Capture the cell that displays the provided text and extract its [x, y] central coordinate. 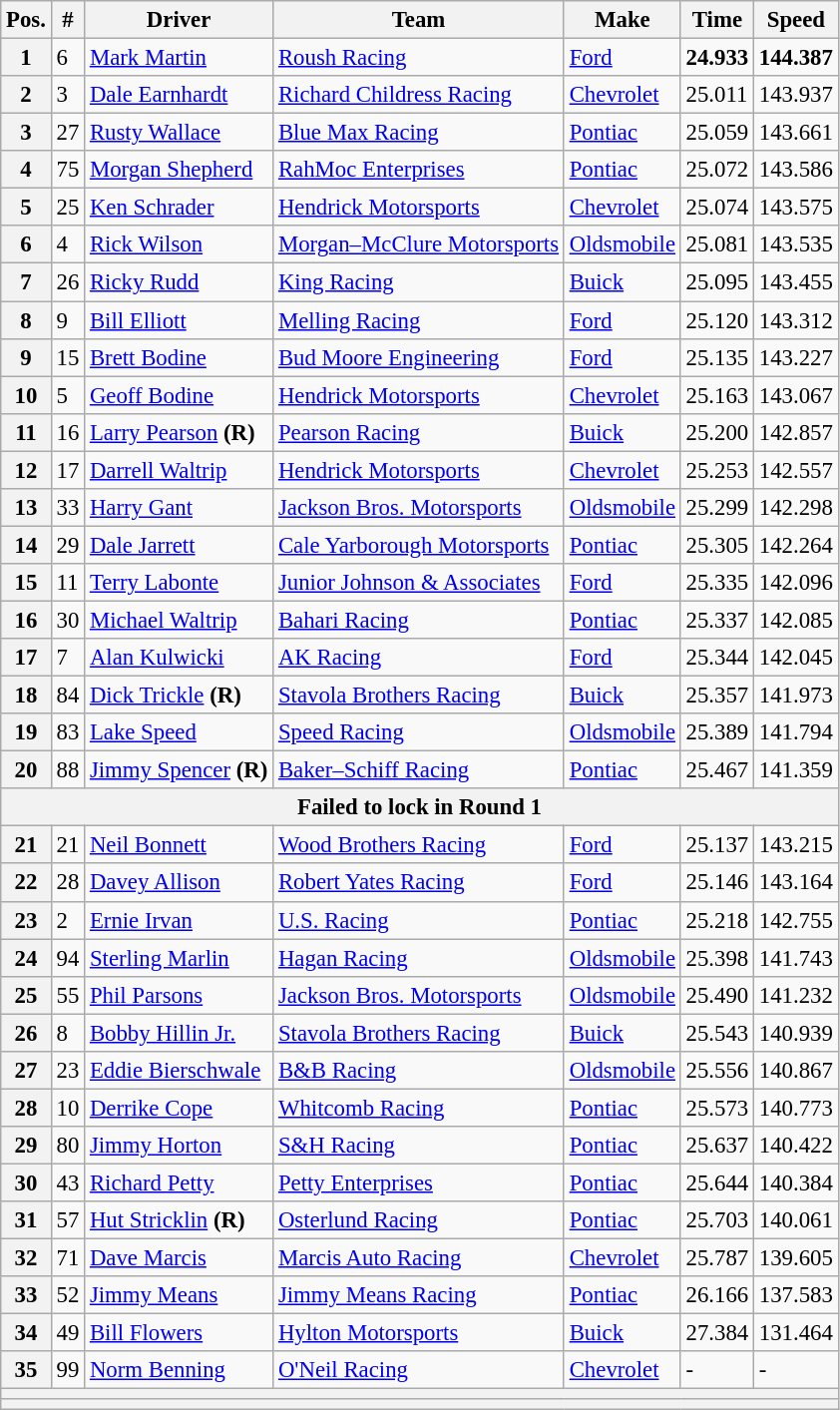
143.661 [796, 133]
Davey Allison [180, 883]
Dick Trickle (R) [180, 696]
Morgan–McClure Motorsports [419, 244]
Junior Johnson & Associates [419, 583]
Wood Brothers Racing [419, 845]
25.074 [716, 208]
141.232 [796, 995]
142.045 [796, 658]
143.215 [796, 845]
1 [26, 58]
24.933 [716, 58]
25.200 [716, 432]
Jimmy Horton [180, 1146]
O'Neil Racing [419, 1370]
Norm Benning [180, 1370]
Make [623, 20]
Larry Pearson (R) [180, 432]
131.464 [796, 1333]
Harry Gant [180, 508]
Dale Jarrett [180, 545]
22 [26, 883]
25.299 [716, 508]
84 [68, 696]
143.535 [796, 244]
57 [68, 1220]
25.644 [716, 1182]
34 [26, 1333]
Hagan Racing [419, 958]
94 [68, 958]
Jimmy Means Racing [419, 1295]
80 [68, 1146]
Cale Yarborough Motorsports [419, 545]
B&B Racing [419, 1071]
25.573 [716, 1108]
25.146 [716, 883]
Michael Waltrip [180, 620]
U.S. Racing [419, 920]
140.939 [796, 1033]
Eddie Bierschwale [180, 1071]
35 [26, 1370]
20 [26, 770]
25.703 [716, 1220]
Richard Childress Racing [419, 95]
Brett Bodine [180, 357]
RahMoc Enterprises [419, 170]
143.164 [796, 883]
Rick Wilson [180, 244]
24 [26, 958]
143.227 [796, 357]
Sterling Marlin [180, 958]
Dave Marcis [180, 1258]
143.586 [796, 170]
18 [26, 696]
25.389 [716, 732]
25.543 [716, 1033]
25.335 [716, 583]
Time [716, 20]
25.218 [716, 920]
25.095 [716, 282]
King Racing [419, 282]
Mark Martin [180, 58]
142.557 [796, 470]
Bahari Racing [419, 620]
140.422 [796, 1146]
25.120 [716, 320]
Pearson Racing [419, 432]
141.794 [796, 732]
88 [68, 770]
Petty Enterprises [419, 1182]
Bobby Hillin Jr. [180, 1033]
Pos. [26, 20]
143.312 [796, 320]
Hylton Motorsports [419, 1333]
142.298 [796, 508]
Dale Earnhardt [180, 95]
25.081 [716, 244]
Blue Max Racing [419, 133]
Richard Petty [180, 1182]
Geoff Bodine [180, 395]
Darrell Waltrip [180, 470]
19 [26, 732]
Alan Kulwicki [180, 658]
143.067 [796, 395]
Lake Speed [180, 732]
Ken Schrader [180, 208]
13 [26, 508]
12 [26, 470]
Melling Racing [419, 320]
139.605 [796, 1258]
Bill Flowers [180, 1333]
140.384 [796, 1182]
25.344 [716, 658]
32 [26, 1258]
140.061 [796, 1220]
143.575 [796, 208]
Neil Bonnett [180, 845]
25.072 [716, 170]
25.305 [716, 545]
Ricky Rudd [180, 282]
Phil Parsons [180, 995]
Ernie Irvan [180, 920]
142.096 [796, 583]
14 [26, 545]
Rusty Wallace [180, 133]
Osterlund Racing [419, 1220]
43 [68, 1182]
25.398 [716, 958]
142.857 [796, 432]
Roush Racing [419, 58]
142.264 [796, 545]
99 [68, 1370]
49 [68, 1333]
Failed to lock in Round 1 [419, 807]
Jimmy Spencer (R) [180, 770]
144.387 [796, 58]
25.357 [716, 696]
Morgan Shepherd [180, 170]
143.455 [796, 282]
25.467 [716, 770]
25.337 [716, 620]
25.135 [716, 357]
Speed [796, 20]
Derrike Cope [180, 1108]
31 [26, 1220]
141.359 [796, 770]
Robert Yates Racing [419, 883]
Driver [180, 20]
140.867 [796, 1071]
142.085 [796, 620]
25.011 [716, 95]
75 [68, 170]
25.556 [716, 1071]
# [68, 20]
142.755 [796, 920]
25.253 [716, 470]
137.583 [796, 1295]
Hut Stricklin (R) [180, 1220]
Bud Moore Engineering [419, 357]
Marcis Auto Racing [419, 1258]
Speed Racing [419, 732]
S&H Racing [419, 1146]
141.743 [796, 958]
Bill Elliott [180, 320]
27.384 [716, 1333]
25.637 [716, 1146]
25.163 [716, 395]
25.490 [716, 995]
Terry Labonte [180, 583]
52 [68, 1295]
83 [68, 732]
AK Racing [419, 658]
26.166 [716, 1295]
Whitcomb Racing [419, 1108]
25.059 [716, 133]
Team [419, 20]
25.137 [716, 845]
25.787 [716, 1258]
141.973 [796, 696]
Jimmy Means [180, 1295]
140.773 [796, 1108]
Baker–Schiff Racing [419, 770]
143.937 [796, 95]
71 [68, 1258]
55 [68, 995]
